Provide the (X, Y) coordinate of the cell's center where the given text is located.  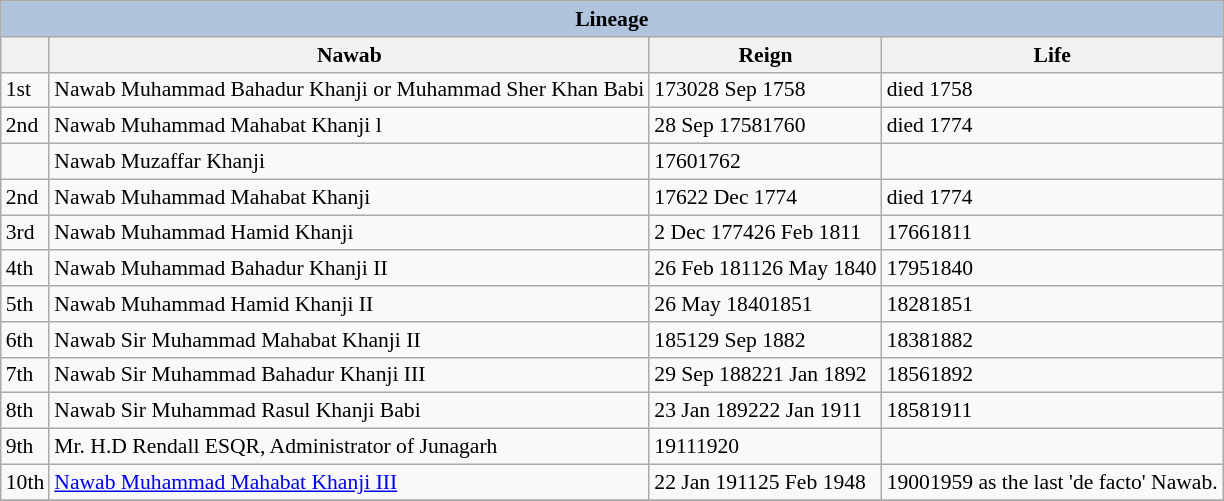
6th (26, 340)
173028 Sep 1758 (765, 90)
5th (26, 304)
Life (1052, 55)
19111920 (765, 447)
26 May 18401851 (765, 304)
9th (26, 447)
Nawab Muhammad Bahadur Khanji II (349, 269)
18581911 (1052, 411)
17661811 (1052, 233)
Nawab Muhammad Hamid Khanji (349, 233)
22 Jan 191125 Feb 1948 (765, 482)
23 Jan 189222 Jan 1911 (765, 411)
8th (26, 411)
3rd (26, 233)
17622 Dec 1774 (765, 197)
Lineage (612, 19)
Nawab Muhammad Bahadur Khanji or Muhammad Sher Khan Babi (349, 90)
Nawab Sir Muhammad Mahabat Khanji II (349, 340)
17601762 (765, 162)
Nawab Muhammad Mahabat Khanji l (349, 126)
4th (26, 269)
Nawab Muzaffar Khanji (349, 162)
Nawab Sir Muhammad Bahadur Khanji III (349, 375)
Nawab Muhammad Mahabat Khanji III (349, 482)
Nawab Muhammad Hamid Khanji II (349, 304)
29 Sep 188221 Jan 1892 (765, 375)
10th (26, 482)
18281851 (1052, 304)
17951840 (1052, 269)
Nawab Sir Muhammad Rasul Khanji Babi (349, 411)
26 Feb 181126 May 1840 (765, 269)
1st (26, 90)
19001959 as the last 'de facto' Nawab. (1052, 482)
28 Sep 17581760 (765, 126)
Reign (765, 55)
Nawab (349, 55)
2 Dec 177426 Feb 1811 (765, 233)
18561892 (1052, 375)
Mr. H.D Rendall ESQR, Administrator of Junagarh (349, 447)
Nawab Muhammad Mahabat Khanji (349, 197)
18381882 (1052, 340)
died 1758 (1052, 90)
185129 Sep 1882 (765, 340)
7th (26, 375)
